Scan for the cell matching the given text and deliver its [X, Y] coordinate at center. 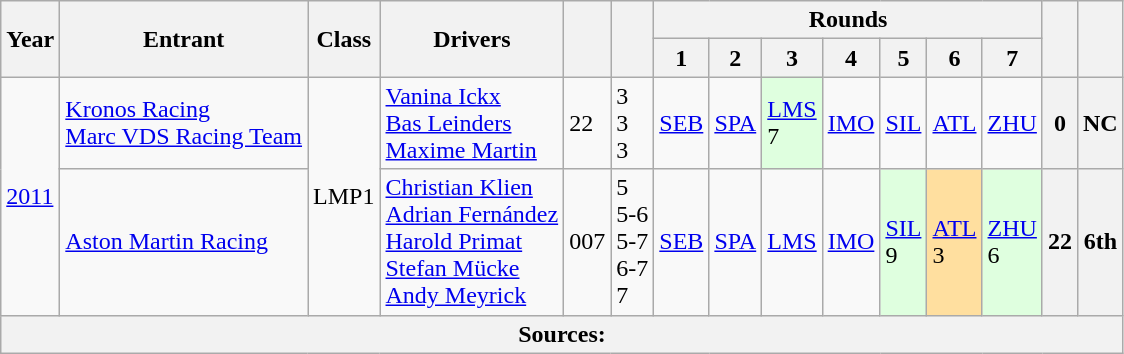
Class [344, 39]
Rounds [848, 20]
Aston Martin Racing [184, 242]
ZHU6 [1012, 242]
SIL [904, 123]
2 [736, 58]
3 [792, 58]
1 [682, 58]
Entrant [184, 39]
4 [851, 58]
Drivers [472, 39]
Christian Klien Adrian Fernández Harold Primat Stefan Mücke Andy Meyrick [472, 242]
7 [1012, 58]
5 [904, 58]
Vanina Ickx Bas Leinders Maxime Martin [472, 123]
ZHU [1012, 123]
2011 [30, 196]
LMP1 [344, 196]
LMS7 [792, 123]
333 [632, 123]
Sources: [562, 334]
Kronos Racing Marc VDS Racing Team [184, 123]
55-65-76-77 [632, 242]
ATL [954, 123]
LMS [792, 242]
Year [30, 39]
SIL9 [904, 242]
6th [1100, 242]
6 [954, 58]
0 [1060, 123]
ATL3 [954, 242]
007 [588, 242]
NC [1100, 123]
